Return [X, Y] of the center of cell containing provided text 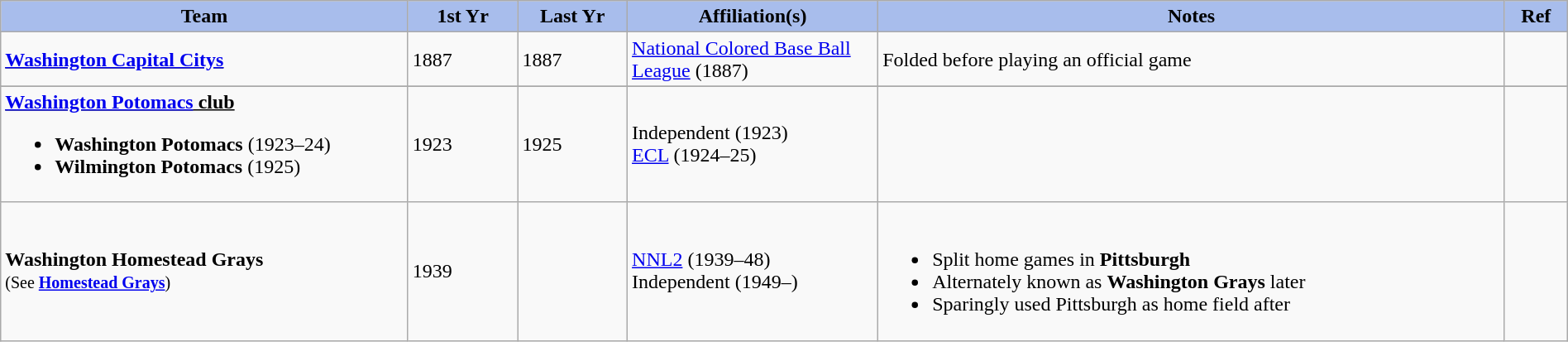
1939 [463, 272]
Last Yr [572, 17]
Notes [1192, 17]
Team [205, 17]
Washington Homestead Grays(See Homestead Grays) [205, 272]
NNL2 (1939–48)Independent (1949–) [753, 272]
Affiliation(s) [753, 17]
Independent (1923)ECL (1924–25) [753, 144]
1923 [463, 144]
Ref [1536, 17]
Folded before playing an official game [1192, 60]
1st Yr [463, 17]
National Colored Base Ball League (1887) [753, 60]
Split home games in PittsburghAlternately known as Washington Grays laterSparingly used Pittsburgh as home field after [1192, 272]
1925 [572, 144]
Washington Potomacs clubWashington Potomacs (1923–24)Wilmington Potomacs (1925) [205, 144]
Washington Capital Citys [205, 60]
